For the text-containing cell, return its midpoint in [x, y] coordinate format. 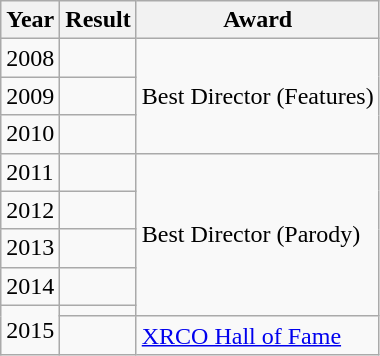
Best Director (Features) [258, 96]
2010 [30, 134]
2008 [30, 58]
Best Director (Parody) [258, 234]
2013 [30, 248]
2014 [30, 286]
Award [258, 20]
Result [98, 20]
2009 [30, 96]
2012 [30, 210]
2015 [30, 330]
Year [30, 20]
XRCO Hall of Fame [258, 335]
2011 [30, 172]
